Extract the [x, y] coordinate from the center of the cell holding the provided text.  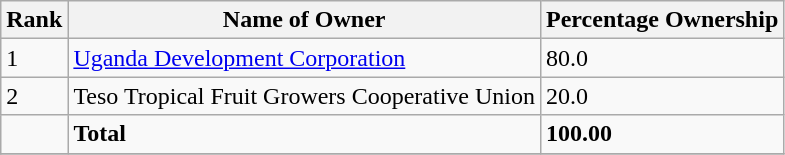
Rank [34, 20]
20.0 [662, 96]
Total [304, 134]
Percentage Ownership [662, 20]
100.00 [662, 134]
1 [34, 58]
80.0 [662, 58]
Name of Owner [304, 20]
Teso Tropical Fruit Growers Cooperative Union [304, 96]
Uganda Development Corporation [304, 58]
2 [34, 96]
